Return (X, Y) of the center of cell containing provided text 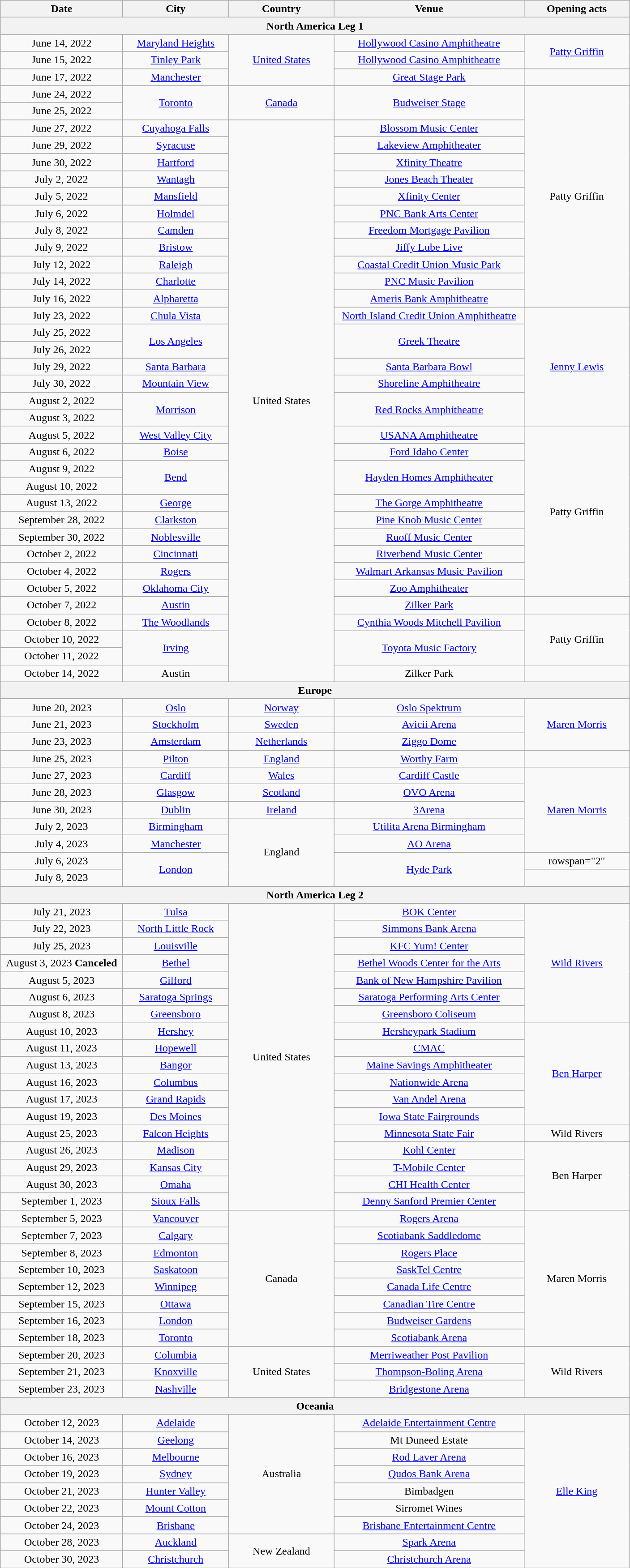
Spark Arena (429, 1542)
Cincinnati (176, 554)
Des Moines (176, 1116)
July 2, 2022 (62, 179)
Mt Duneed Estate (429, 1440)
Coastal Credit Union Music Park (429, 265)
Freedom Mortgage Pavilion (429, 231)
June 20, 2023 (62, 707)
Ruoff Music Center (429, 537)
North Island Credit Union Amphitheatre (429, 316)
Scotiabank Arena (429, 1338)
Canada Life Centre (429, 1286)
August 2, 2022 (62, 401)
Riverbend Music Center (429, 554)
Edmonton (176, 1252)
Kansas City (176, 1167)
Winnipeg (176, 1286)
October 10, 2022 (62, 639)
July 8, 2023 (62, 878)
August 10, 2023 (62, 1031)
Date (62, 9)
Holmdel (176, 214)
Falcon Heights (176, 1133)
September 28, 2022 (62, 520)
Christchurch Arena (429, 1559)
October 19, 2023 (62, 1474)
June 23, 2023 (62, 741)
October 7, 2022 (62, 605)
Scotiabank Saddledome (429, 1235)
Van Andel Arena (429, 1099)
PNC Music Pavilion (429, 282)
Santa Barbara (176, 367)
August 6, 2022 (62, 452)
Bend (176, 477)
Dublin (176, 810)
Brisbane Entertainment Centre (429, 1525)
Red Rocks Amphitheatre (429, 409)
City (176, 9)
Adelaide (176, 1423)
August 16, 2023 (62, 1082)
Wantagh (176, 179)
Budweiser Stage (429, 103)
August 11, 2023 (62, 1048)
Rogers (176, 571)
September 12, 2023 (62, 1286)
Christchurch (176, 1559)
June 25, 2023 (62, 759)
Oslo Spektrum (429, 707)
North America Leg 2 (315, 895)
Columbia (176, 1355)
Oceania (315, 1406)
August 17, 2023 (62, 1099)
Santa Barbara Bowl (429, 367)
Clarkston (176, 520)
Jenny Lewis (577, 367)
September 5, 2023 (62, 1218)
September 1, 2023 (62, 1201)
August 30, 2023 (62, 1184)
AO Arena (429, 844)
July 2, 2023 (62, 827)
Cynthia Woods Mitchell Pavilion (429, 622)
June 30, 2023 (62, 810)
Saratoga Performing Arts Center (429, 997)
Sydney (176, 1474)
Rogers Place (429, 1252)
June 25, 2022 (62, 111)
Wales (281, 776)
Geelong (176, 1440)
Iowa State Fairgrounds (429, 1116)
Birmingham (176, 827)
August 29, 2023 (62, 1167)
August 25, 2023 (62, 1133)
September 21, 2023 (62, 1372)
Tulsa (176, 912)
North America Leg 1 (315, 26)
Rod Laver Arena (429, 1457)
Denny Sanford Premier Center (429, 1201)
Hershey (176, 1031)
Madison (176, 1150)
October 21, 2023 (62, 1491)
July 23, 2022 (62, 316)
June 27, 2022 (62, 128)
Hyde Park (429, 869)
Ziggo Dome (429, 741)
July 25, 2023 (62, 946)
Blossom Music Center (429, 128)
August 19, 2023 (62, 1116)
October 22, 2023 (62, 1508)
Glasgow (176, 793)
Morrison (176, 409)
Elle King (577, 1491)
July 22, 2023 (62, 929)
October 11, 2022 (62, 656)
Ireland (281, 810)
Pilton (176, 759)
Walmart Arkansas Music Pavilion (429, 571)
June 15, 2022 (62, 60)
Merriweather Post Pavilion (429, 1355)
CMAC (429, 1048)
Hayden Homes Amphitheater (429, 477)
Alpharetta (176, 299)
August 9, 2022 (62, 469)
June 21, 2023 (62, 724)
Columbus (176, 1082)
Shoreline Amphitheatre (429, 384)
Gilford (176, 980)
August 10, 2022 (62, 486)
Irving (176, 648)
June 17, 2022 (62, 77)
Kohl Center (429, 1150)
Omaha (176, 1184)
October 2, 2022 (62, 554)
Boise (176, 452)
Maryland Heights (176, 43)
Norway (281, 707)
Qudos Bank Arena (429, 1474)
July 21, 2023 (62, 912)
Knoxville (176, 1372)
Nationwide Arena (429, 1082)
Greek Theatre (429, 341)
July 25, 2022 (62, 333)
The Gorge Amphitheatre (429, 503)
Country (281, 9)
Rogers Arena (429, 1218)
Camden (176, 231)
Worthy Farm (429, 759)
September 16, 2023 (62, 1321)
June 27, 2023 (62, 776)
Oslo (176, 707)
June 14, 2022 (62, 43)
Xfinity Center (429, 196)
Hopewell (176, 1048)
August 8, 2023 (62, 1014)
KFC Yum! Center (429, 946)
September 7, 2023 (62, 1235)
September 18, 2023 (62, 1338)
Charlotte (176, 282)
West Valley City (176, 435)
July 16, 2022 (62, 299)
June 30, 2022 (62, 162)
June 28, 2023 (62, 793)
Nashville (176, 1389)
OVO Arena (429, 793)
August 3, 2022 (62, 418)
August 13, 2023 (62, 1065)
September 20, 2023 (62, 1355)
3Arena (429, 810)
Simmons Bank Arena (429, 929)
Budweiser Gardens (429, 1321)
Venue (429, 9)
George (176, 503)
October 30, 2023 (62, 1559)
Sweden (281, 724)
Bimbadgen (429, 1491)
October 12, 2023 (62, 1423)
October 16, 2023 (62, 1457)
Saskatoon (176, 1269)
Cardiff Castle (429, 776)
July 6, 2023 (62, 861)
Ford Idaho Center (429, 452)
CHI Health Center (429, 1184)
Bristow (176, 248)
Opening acts (577, 9)
Syracuse (176, 145)
Maine Savings Amphitheater (429, 1065)
North Little Rock (176, 929)
Chula Vista (176, 316)
Greensboro (176, 1014)
June 29, 2022 (62, 145)
October 14, 2022 (62, 673)
August 5, 2023 (62, 980)
September 8, 2023 (62, 1252)
Ottawa (176, 1304)
Grand Rapids (176, 1099)
Mount Cotton (176, 1508)
August 5, 2022 (62, 435)
rowspan="2" (577, 861)
Sirromet Wines (429, 1508)
July 6, 2022 (62, 214)
August 13, 2022 (62, 503)
Lakeview Amphitheater (429, 145)
Oklahoma City (176, 588)
Mountain View (176, 384)
Cardiff (176, 776)
August 3, 2023 Canceled (62, 963)
Xfinity Theatre (429, 162)
September 10, 2023 (62, 1269)
Melbourne (176, 1457)
Netherlands (281, 741)
Cuyahoga Falls (176, 128)
Calgary (176, 1235)
Bank of New Hampshire Pavilion (429, 980)
Raleigh (176, 265)
Bridgestone Arena (429, 1389)
July 12, 2022 (62, 265)
September 15, 2023 (62, 1304)
Ameris Bank Amphitheatre (429, 299)
PNC Bank Arts Center (429, 214)
Hartford (176, 162)
September 23, 2023 (62, 1389)
Vancouver (176, 1218)
Hunter Valley (176, 1491)
Utilita Arena Birmingham (429, 827)
Bethel Woods Center for the Arts (429, 963)
Scotland (281, 793)
July 14, 2022 (62, 282)
T-Mobile Center (429, 1167)
SaskTel Centre (429, 1269)
September 30, 2022 (62, 537)
Europe (315, 690)
August 26, 2023 (62, 1150)
Minnesota State Fair (429, 1133)
July 26, 2022 (62, 350)
Stockholm (176, 724)
The Woodlands (176, 622)
Zoo Amphitheater (429, 588)
Bangor (176, 1065)
Louisville (176, 946)
August 6, 2023 (62, 997)
Jiffy Lube Live (429, 248)
Adelaide Entertainment Centre (429, 1423)
October 28, 2023 (62, 1542)
Avicii Arena (429, 724)
October 8, 2022 (62, 622)
Noblesville (176, 537)
July 29, 2022 (62, 367)
July 8, 2022 (62, 231)
Toyota Music Factory (429, 648)
Australia (281, 1474)
Tinley Park (176, 60)
Amsterdam (176, 741)
Saratoga Springs (176, 997)
July 4, 2023 (62, 844)
Sioux Falls (176, 1201)
October 24, 2023 (62, 1525)
Los Angeles (176, 341)
June 24, 2022 (62, 94)
July 30, 2022 (62, 384)
Jones Beach Theater (429, 179)
October 4, 2022 (62, 571)
New Zealand (281, 1551)
October 5, 2022 (62, 588)
Greensboro Coliseum (429, 1014)
Brisbane (176, 1525)
Auckland (176, 1542)
Pine Knob Music Center (429, 520)
Canadian Tire Centre (429, 1304)
Bethel (176, 963)
Mansfield (176, 196)
Thompson-Boling Arena (429, 1372)
July 5, 2022 (62, 196)
BOK Center (429, 912)
USANA Amphitheatre (429, 435)
Great Stage Park (429, 77)
July 9, 2022 (62, 248)
October 14, 2023 (62, 1440)
Hersheypark Stadium (429, 1031)
